Find where the given text appears and provide that cell's center as [X, Y] coordinate. 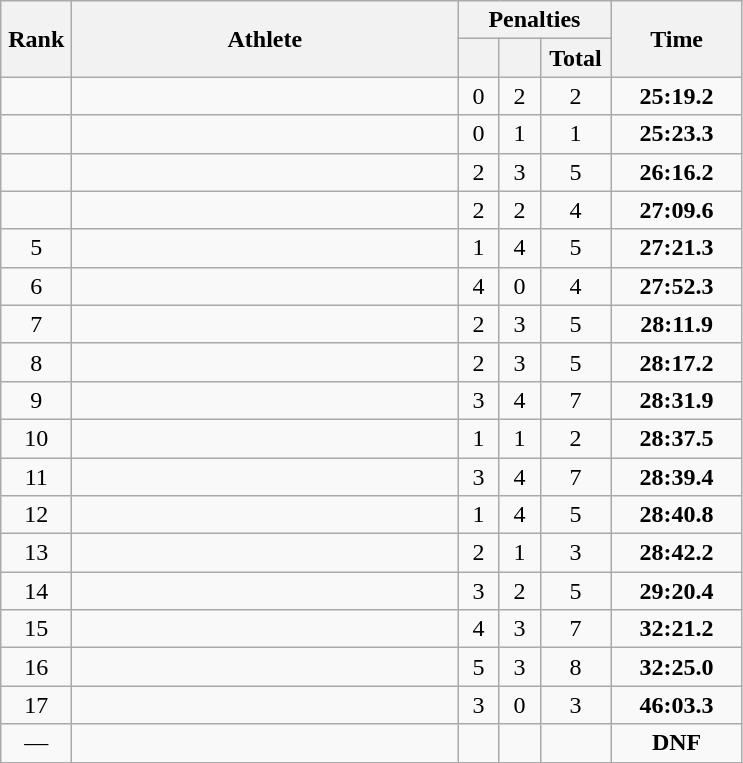
DNF [676, 743]
27:52.3 [676, 286]
28:37.5 [676, 438]
26:16.2 [676, 172]
28:17.2 [676, 362]
27:21.3 [676, 248]
46:03.3 [676, 705]
14 [36, 591]
25:19.2 [676, 96]
Penalties [534, 20]
— [36, 743]
12 [36, 515]
28:42.2 [676, 553]
25:23.3 [676, 134]
28:11.9 [676, 324]
32:21.2 [676, 629]
Rank [36, 39]
28:40.8 [676, 515]
16 [36, 667]
Total [576, 58]
28:31.9 [676, 400]
Time [676, 39]
11 [36, 477]
29:20.4 [676, 591]
15 [36, 629]
Athlete [265, 39]
17 [36, 705]
13 [36, 553]
9 [36, 400]
6 [36, 286]
28:39.4 [676, 477]
27:09.6 [676, 210]
32:25.0 [676, 667]
10 [36, 438]
